Detect which cell encompasses the target text, then output its [X, Y] center coordinate. 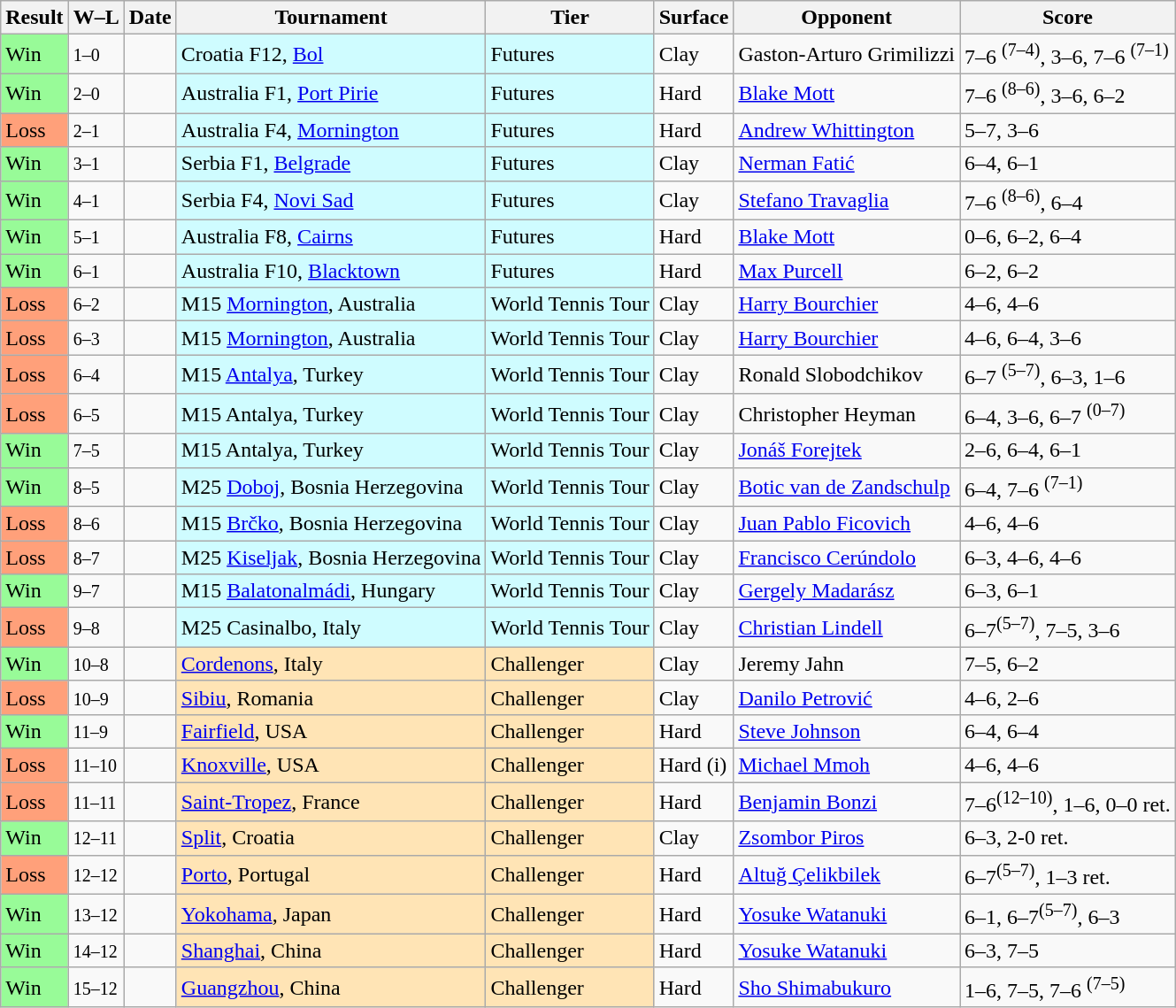
Australia F8, Cairns [331, 237]
7–5, 6–2 [1068, 664]
6–7(5–7), 7–5, 3–6 [1068, 628]
11–11 [96, 802]
Opponent [847, 18]
2–0 [96, 94]
6–1, 6–7(5–7), 6–3 [1068, 915]
6–2, 6–2 [1068, 271]
10–8 [96, 664]
Tournament [331, 18]
M25 Casinalbo, Italy [331, 628]
M25 Doboj, Bosnia Herzegovina [331, 487]
Jeremy Jahn [847, 664]
7–5 [96, 450]
Andrew Whittington [847, 130]
Zsombor Piros [847, 838]
Michael Mmoh [847, 766]
6–3 [96, 338]
Benjamin Bonzi [847, 802]
2–6, 6–4, 6–1 [1068, 450]
Shanghai, China [331, 950]
Knoxville, USA [331, 766]
Christopher Heyman [847, 414]
9–8 [96, 628]
Score [1068, 18]
6–5 [96, 414]
M25 Kiseljak, Bosnia Herzegovina [331, 558]
Jonáš Forejtek [847, 450]
Croatia F12, Bol [331, 55]
10–9 [96, 697]
Gaston-Arturo Grimilizzi [847, 55]
2–1 [96, 130]
Ronald Slobodchikov [847, 375]
5–7, 3–6 [1068, 130]
6–3, 4–6, 4–6 [1068, 558]
6–3, 7–5 [1068, 950]
Hard (i) [694, 766]
Split, Croatia [331, 838]
5–1 [96, 237]
7–6 (8–6), 3–6, 6–2 [1068, 94]
Date [150, 18]
6–4, 3–6, 6–7 (0–7) [1068, 414]
11–10 [96, 766]
Guangzhou, China [331, 988]
6–4, 6–1 [1068, 164]
Porto, Portugal [331, 874]
4–6, 2–6 [1068, 697]
Nerman Fatić [847, 164]
Fairfield, USA [331, 731]
6–7(5–7), 1–3 ret. [1068, 874]
Botic van de Zandschulp [847, 487]
8–6 [96, 524]
Cordenons, Italy [331, 664]
Altuğ Çelikbilek [847, 874]
15–12 [96, 988]
6–3, 2-0 ret. [1068, 838]
Result [35, 18]
Danilo Petrović [847, 697]
0–6, 6–2, 6–4 [1068, 237]
W–L [96, 18]
7–6(12–10), 1–6, 0–0 ret. [1068, 802]
Stefano Travaglia [847, 200]
3–1 [96, 164]
12–12 [96, 874]
Saint-Tropez, France [331, 802]
6–1 [96, 271]
Australia F1, Port Pirie [331, 94]
1–0 [96, 55]
Tier [570, 18]
Juan Pablo Ficovich [847, 524]
Francisco Cerúndolo [847, 558]
Serbia F1, Belgrade [331, 164]
6–3, 6–1 [1068, 591]
Serbia F4, Novi Sad [331, 200]
4–6, 6–4, 3–6 [1068, 338]
Sibiu, Romania [331, 697]
Max Purcell [847, 271]
4–1 [96, 200]
8–7 [96, 558]
8–5 [96, 487]
Yokohama, Japan [331, 915]
Australia F4, Mornington [331, 130]
1–6, 7–5, 7–6 (7–5) [1068, 988]
14–12 [96, 950]
9–7 [96, 591]
7–6 (7–4), 3–6, 7–6 (7–1) [1068, 55]
Steve Johnson [847, 731]
13–12 [96, 915]
M15 Brčko, Bosnia Herzegovina [331, 524]
6–7 (5–7), 6–3, 1–6 [1068, 375]
7–6 (8–6), 6–4 [1068, 200]
M15 Balatonalmádi, Hungary [331, 591]
Gergely Madarász [847, 591]
6–4 [96, 375]
6–4, 7–6 (7–1) [1068, 487]
Christian Lindell [847, 628]
11–9 [96, 731]
12–11 [96, 838]
6–2 [96, 304]
Sho Shimabukuro [847, 988]
Surface [694, 18]
Australia F10, Blacktown [331, 271]
6–4, 6–4 [1068, 731]
